From the cell containing the given text, extract its center point as [X, Y] coordinate. 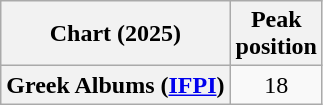
Peakposition [276, 34]
Chart (2025) [116, 34]
18 [276, 85]
Greek Albums (IFPI) [116, 85]
